Identify which cell holds the provided text, then report its (X, Y) central coordinate. 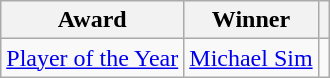
Award (92, 20)
Michael Sim (251, 58)
Winner (251, 20)
Player of the Year (92, 58)
